Pinpoint the cell where the given text exists, returning its [x, y] midpoint coordinate. 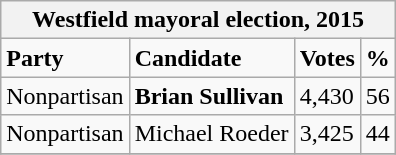
Candidate [212, 58]
56 [378, 96]
4,430 [327, 96]
Votes [327, 58]
Party [65, 58]
3,425 [327, 134]
% [378, 58]
Westfield mayoral election, 2015 [198, 20]
Brian Sullivan [212, 96]
Michael Roeder [212, 134]
44 [378, 134]
